Provide the (X, Y) coordinate of the cell's center where the given text is located.  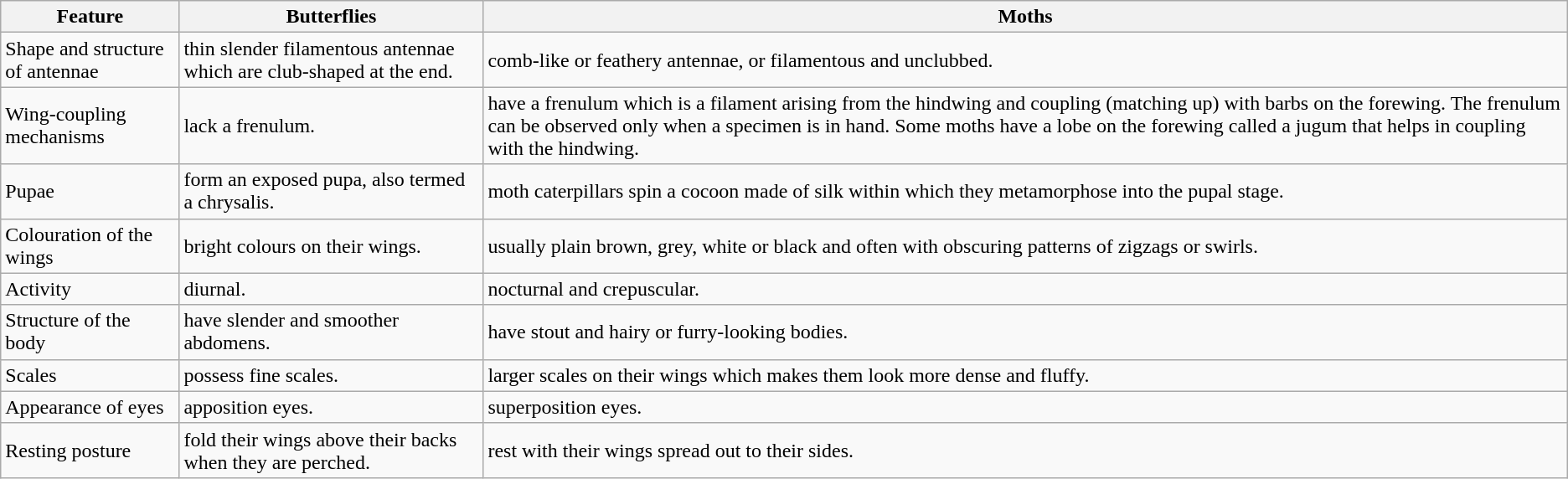
Moths (1025, 17)
Resting posture (90, 451)
Pupae (90, 191)
form an exposed pupa, also termed a chrysalis. (332, 191)
moth caterpillars spin a cocoon made of silk within which they metamorphose into the pupal stage. (1025, 191)
superposition eyes. (1025, 407)
Feature (90, 17)
Wing-coupling mechanisms (90, 126)
bright colours on their wings. (332, 246)
possess fine scales. (332, 375)
rest with their wings spread out to their sides. (1025, 451)
diurnal. (332, 289)
have stout and hairy or furry-looking bodies. (1025, 332)
Colouration of the wings (90, 246)
Shape and structure of antennae (90, 60)
thin slender filamentous antennae which are club-shaped at the end. (332, 60)
Butterflies (332, 17)
apposition eyes. (332, 407)
Activity (90, 289)
lack a frenulum. (332, 126)
usually plain brown, grey, white or black and often with obscuring patterns of zigzags or swirls. (1025, 246)
Scales (90, 375)
have slender and smoother abdomens. (332, 332)
fold their wings above their backs when they are perched. (332, 451)
larger scales on their wings which makes them look more dense and fluffy. (1025, 375)
nocturnal and crepuscular. (1025, 289)
Appearance of eyes (90, 407)
comb-like or feathery antennae, or filamentous and unclubbed. (1025, 60)
Structure of the body (90, 332)
